Pinpoint the cell where the given text exists, returning its [X, Y] midpoint coordinate. 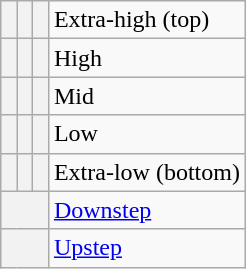
Upstep [146, 248]
Extra-high (top) [146, 20]
Downstep [146, 210]
Mid [146, 96]
Low [146, 134]
High [146, 58]
Extra-low (bottom) [146, 172]
